Search for the cell housing the specified text and yield its (X, Y) center coordinate. 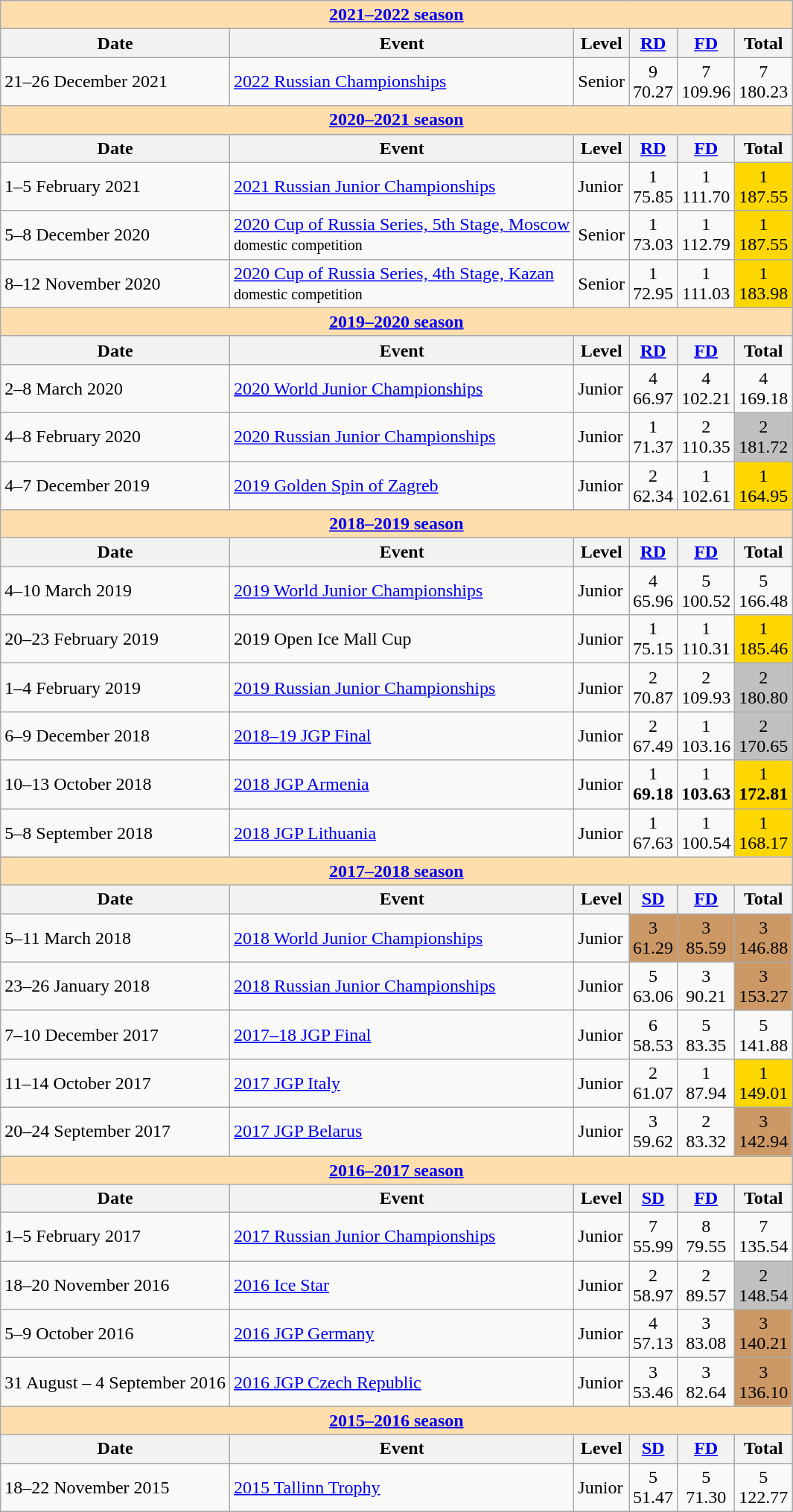
2022 Russian Championships (401, 82)
4 65.96 (654, 591)
2017 JGP Italy (401, 1082)
2–8 March 2020 (115, 389)
1 75.85 (654, 186)
2 89.57 (706, 1285)
2019 Russian Junior Championships (401, 688)
2018 JGP Lithuania (401, 832)
3 53.46 (654, 1382)
2 70.87 (654, 688)
1 112.79 (706, 235)
11–14 October 2017 (115, 1082)
20–24 September 2017 (115, 1132)
1 103.16 (706, 736)
2017 Russian Junior Championships (401, 1237)
1 67.63 (654, 832)
20–23 February 2019 (115, 639)
5 122.77 (764, 1487)
21–26 December 2021 (115, 82)
2018–19 JGP Final (401, 736)
2 170.65 (764, 736)
2 180.80 (764, 688)
2019–2020 season (396, 322)
2018 Russian Junior Championships (401, 986)
2019 World Junior Championships (401, 591)
2016 JGP Germany (401, 1334)
1–4 February 2019 (115, 688)
3 142.94 (764, 1132)
8 79.55 (706, 1237)
1 185.46 (764, 639)
2 67.49 (654, 736)
2016 Ice Star (401, 1285)
1 73.03 (654, 235)
2017–18 JGP Final (401, 1035)
5 63.06 (654, 986)
18–22 November 2015 (115, 1487)
3 136.10 (764, 1382)
6–9 December 2018 (115, 736)
2018 JGP Armenia (401, 785)
5–11 March 2018 (115, 938)
2 181.72 (764, 436)
7 109.96 (706, 82)
2017 JGP Belarus (401, 1132)
2 109.93 (706, 688)
2020 Russian Junior Championships (401, 436)
2016–2017 season (396, 1170)
2015–2016 season (396, 1420)
1 110.31 (706, 639)
2 83.32 (706, 1132)
23–26 January 2018 (115, 986)
7 180.23 (764, 82)
3 153.27 (764, 986)
2017–2018 season (396, 871)
1 168.17 (764, 832)
5–8 September 2018 (115, 832)
4 169.18 (764, 389)
2018–2019 season (396, 524)
7 55.99 (654, 1237)
2019 Open Ice Mall Cup (401, 639)
3 90.21 (706, 986)
5 71.30 (706, 1487)
5 166.48 (764, 591)
5–8 December 2020 (115, 235)
1 164.95 (764, 485)
2 62.34 (654, 485)
5 141.88 (764, 1035)
1 103.63 (706, 785)
1 87.94 (706, 1082)
4 66.97 (654, 389)
5 100.52 (706, 591)
1 75.15 (654, 639)
4 57.13 (654, 1334)
9 70.27 (654, 82)
3 140.21 (764, 1334)
1 71.37 (654, 436)
2020–2021 season (396, 120)
1 172.81 (764, 785)
18–20 November 2016 (115, 1285)
3 82.64 (706, 1382)
3 61.29 (654, 938)
5 51.47 (654, 1487)
7 135.54 (764, 1237)
3 59.62 (654, 1132)
1 183.98 (764, 283)
5–9 October 2016 (115, 1334)
2 110.35 (706, 436)
3 83.08 (706, 1334)
2 61.07 (654, 1082)
2020 Cup of Russia Series, 5th Stage, Moscow domestic competition (401, 235)
2 58.97 (654, 1285)
1 100.54 (706, 832)
31 August – 4 September 2016 (115, 1382)
3 85.59 (706, 938)
8–12 November 2020 (115, 283)
2019 Golden Spin of Zagreb (401, 485)
1 72.95 (654, 283)
2 148.54 (764, 1285)
2020 World Junior Championships (401, 389)
1 111.70 (706, 186)
2021–2022 season (396, 15)
1 149.01 (764, 1082)
2018 World Junior Championships (401, 938)
1–5 February 2021 (115, 186)
1–5 February 2017 (115, 1237)
5 83.35 (706, 1035)
6 58.53 (654, 1035)
2020 Cup of Russia Series, 4th Stage, Kazan domestic competition (401, 283)
1 102.61 (706, 485)
10–13 October 2018 (115, 785)
3 146.88 (764, 938)
4–8 February 2020 (115, 436)
4 102.21 (706, 389)
1 69.18 (654, 785)
2016 JGP Czech Republic (401, 1382)
2015 Tallinn Trophy (401, 1487)
4–7 December 2019 (115, 485)
1 111.03 (706, 283)
2021 Russian Junior Championships (401, 186)
4–10 March 2019 (115, 591)
7–10 December 2017 (115, 1035)
